Find where the given text appears and provide that cell's center as (x, y) coordinate. 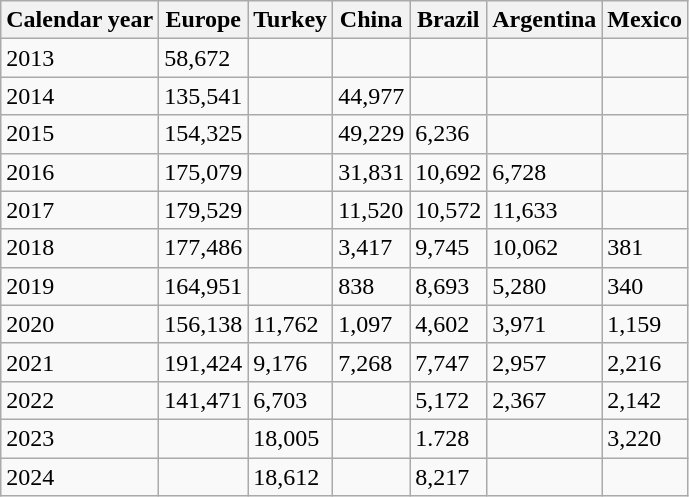
Brazil (448, 20)
2017 (80, 210)
3,417 (372, 248)
Turkey (290, 20)
China (372, 20)
2016 (80, 172)
10,572 (448, 210)
156,138 (204, 324)
175,079 (204, 172)
3,971 (544, 324)
Calendar year (80, 20)
9,745 (448, 248)
5,280 (544, 286)
2013 (80, 58)
49,229 (372, 134)
6,236 (448, 134)
1,097 (372, 324)
18,612 (290, 477)
1,159 (645, 324)
2021 (80, 362)
2,957 (544, 362)
Argentina (544, 20)
2,142 (645, 400)
11,520 (372, 210)
3,220 (645, 438)
11,633 (544, 210)
164,951 (204, 286)
2,367 (544, 400)
11,762 (290, 324)
44,977 (372, 96)
340 (645, 286)
141,471 (204, 400)
2018 (80, 248)
31,831 (372, 172)
191,424 (204, 362)
177,486 (204, 248)
2022 (80, 400)
10,692 (448, 172)
Mexico (645, 20)
7,747 (448, 362)
9,176 (290, 362)
2,216 (645, 362)
8,217 (448, 477)
6,703 (290, 400)
58,672 (204, 58)
2024 (80, 477)
2023 (80, 438)
6,728 (544, 172)
2015 (80, 134)
Europe (204, 20)
10,062 (544, 248)
5,172 (448, 400)
135,541 (204, 96)
4,602 (448, 324)
179,529 (204, 210)
8,693 (448, 286)
18,005 (290, 438)
1.728 (448, 438)
2020 (80, 324)
2014 (80, 96)
838 (372, 286)
154,325 (204, 134)
7,268 (372, 362)
2019 (80, 286)
381 (645, 248)
